Provide the (x, y) coordinate of the cell's center where the given text is located.  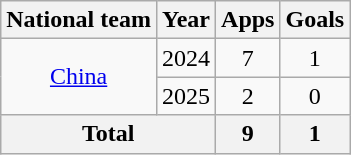
National team (79, 20)
2024 (186, 58)
China (79, 77)
Year (186, 20)
9 (248, 134)
Total (108, 134)
Apps (248, 20)
2025 (186, 96)
7 (248, 58)
0 (315, 96)
Goals (315, 20)
2 (248, 96)
